Return (X, Y) of the center of cell containing provided text 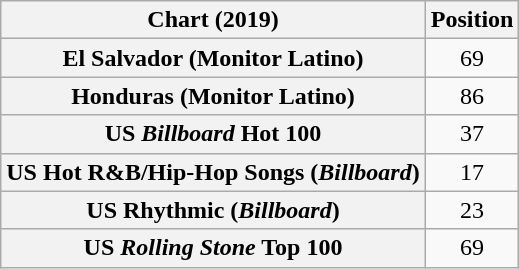
US Rolling Stone Top 100 (213, 248)
El Salvador (Monitor Latino) (213, 58)
US Rhythmic (Billboard) (213, 210)
US Hot R&B/Hip-Hop Songs (Billboard) (213, 172)
Honduras (Monitor Latino) (213, 96)
86 (472, 96)
37 (472, 134)
17 (472, 172)
23 (472, 210)
Position (472, 20)
US Billboard Hot 100 (213, 134)
Chart (2019) (213, 20)
